Extract the [x, y] coordinate from the center of the cell holding the provided text.  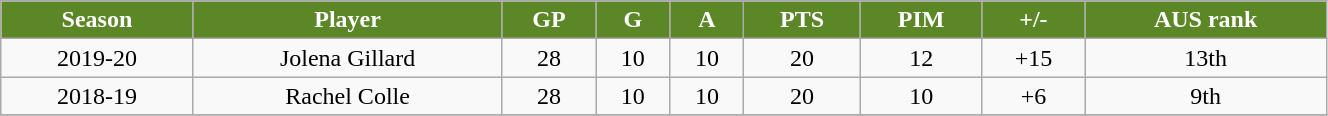
A [707, 20]
AUS rank [1206, 20]
12 [921, 58]
13th [1206, 58]
+15 [1034, 58]
PIM [921, 20]
PTS [802, 20]
+/- [1034, 20]
2019-20 [97, 58]
GP [549, 20]
2018-19 [97, 96]
+6 [1034, 96]
Player [348, 20]
Rachel Colle [348, 96]
9th [1206, 96]
G [633, 20]
Season [97, 20]
Jolena Gillard [348, 58]
